Return [x, y] of the center of cell containing provided text 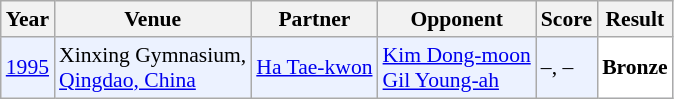
Year [28, 19]
Opponent [457, 19]
Score [566, 19]
1995 [28, 68]
Ha Tae-kwon [314, 68]
Bronze [635, 68]
Xinxing Gymnasium, Qingdao, China [152, 68]
Result [635, 19]
Partner [314, 19]
Venue [152, 19]
–, – [566, 68]
Kim Dong-moon Gil Young-ah [457, 68]
